Scan for the cell matching the given text and deliver its (X, Y) coordinate at center. 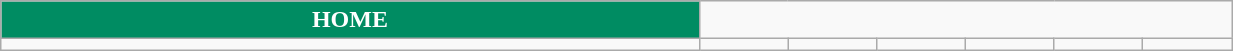
HOME (350, 20)
